Capture the cell that displays the provided text and extract its [x, y] central coordinate. 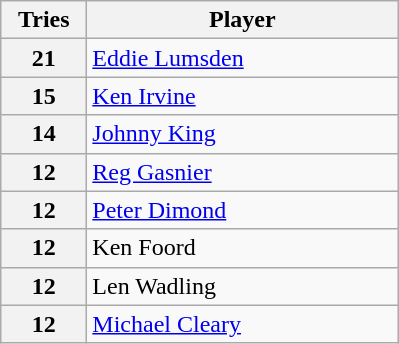
Player [242, 20]
Michael Cleary [242, 324]
21 [44, 58]
15 [44, 96]
Peter Dimond [242, 210]
Ken Foord [242, 248]
Ken Irvine [242, 96]
Johnny King [242, 134]
Reg Gasnier [242, 172]
Eddie Lumsden [242, 58]
14 [44, 134]
Tries [44, 20]
Len Wadling [242, 286]
